Find where the given text appears and provide that cell's center as [X, Y] coordinate. 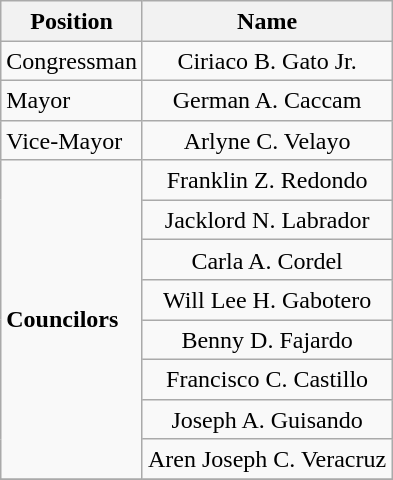
Mayor [72, 100]
Aren Joseph C. Veracruz [266, 459]
Name [266, 21]
Joseph A. Guisando [266, 419]
Benny D. Fajardo [266, 340]
Councilors [72, 320]
Will Lee H. Gabotero [266, 300]
German A. Caccam [266, 100]
Carla A. Cordel [266, 260]
Position [72, 21]
Arlyne C. Velayo [266, 140]
Ciriaco B. Gato Jr. [266, 61]
Franklin Z. Redondo [266, 180]
Congressman [72, 61]
Jacklord N. Labrador [266, 220]
Francisco C. Castillo [266, 379]
Vice-Mayor [72, 140]
